Return [X, Y] of the center of cell containing provided text 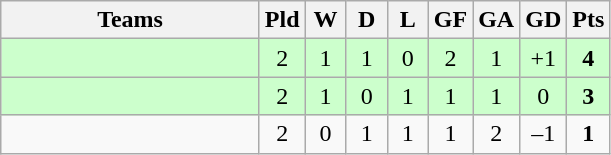
GD [544, 20]
GA [496, 20]
4 [588, 58]
Pts [588, 20]
L [408, 20]
3 [588, 96]
GF [450, 20]
W [326, 20]
+1 [544, 58]
D [366, 20]
Teams [130, 20]
–1 [544, 134]
Pld [282, 20]
